Search for the cell housing the specified text and yield its (x, y) center coordinate. 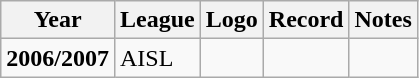
League (157, 20)
Logo (232, 20)
Year (58, 20)
Record (306, 20)
2006/2007 (58, 58)
Notes (383, 20)
AISL (157, 58)
